Locate the cell with the specified text and output its [x, y] center coordinate. 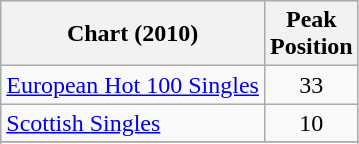
10 [311, 123]
European Hot 100 Singles [133, 85]
PeakPosition [311, 34]
Scottish Singles [133, 123]
33 [311, 85]
Chart (2010) [133, 34]
